Scan for the cell matching the given text and deliver its (X, Y) coordinate at center. 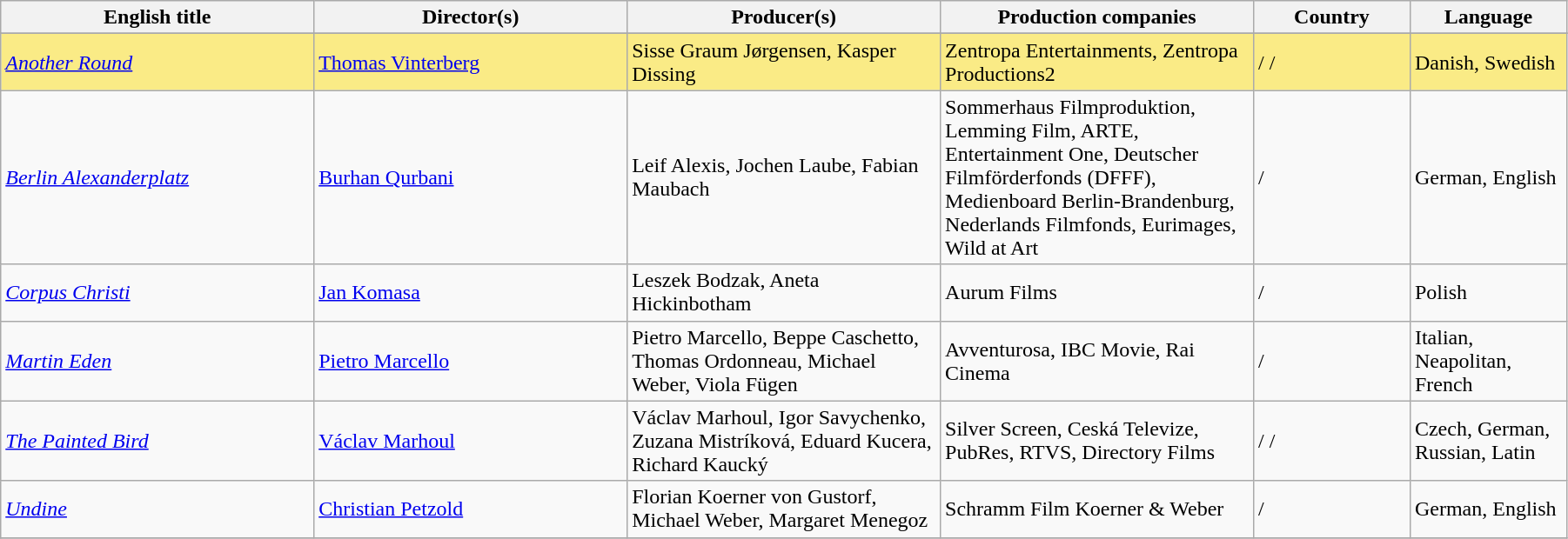
Schramm Film Koerner & Weber (1097, 509)
Director(s) (471, 17)
Italian, Neapolitan, French (1488, 361)
Jan Komasa (471, 292)
Polish (1488, 292)
Leif Alexis, Jochen Laube, Fabian Maubach (784, 177)
English title (157, 17)
Zentropa Entertainments, Zentropa Productions2 (1097, 63)
Pietro Marcello, Beppe Caschetto, Thomas Ordonneau, Michael Weber, Viola Fügen (784, 361)
Corpus Christi (157, 292)
Czech, German, Russian, Latin (1488, 441)
Berlin Alexanderplatz (157, 177)
Thomas Vinterberg (471, 63)
Václav Marhoul, Igor Savychenko, Zuzana Mistríková, Eduard Kucera, Richard Kaucký (784, 441)
Burhan Qurbani (471, 177)
Florian Koerner von Gustorf, Michael Weber, Margaret Menegoz (784, 509)
The Painted Bird (157, 441)
Pietro Marcello (471, 361)
Aurum Films (1097, 292)
Undine (157, 509)
Danish, Swedish (1488, 63)
Christian Petzold (471, 509)
Václav Marhoul (471, 441)
Silver Screen, Ceská Televize, PubRes, RTVS, Directory Films (1097, 441)
Avventurosa, IBC Movie, Rai Cinema (1097, 361)
Another Round (157, 63)
Sisse Graum Jørgensen, Kasper Dissing (784, 63)
Producer(s) (784, 17)
Production companies (1097, 17)
Country (1331, 17)
Martin Eden (157, 361)
Leszek Bodzak, Aneta Hickinbotham (784, 292)
Language (1488, 17)
